Scan for the cell matching the given text and deliver its [x, y] coordinate at center. 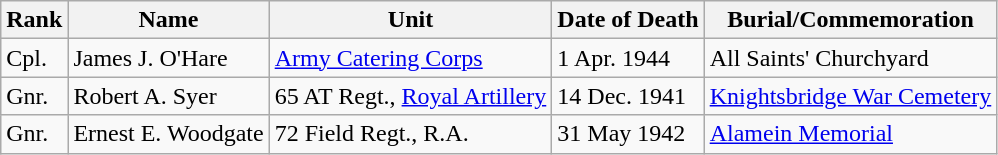
Ernest E. Woodgate [168, 134]
14 Dec. 1941 [628, 96]
Unit [410, 20]
Name [168, 20]
Army Catering Corps [410, 58]
65 AT Regt., Royal Artillery [410, 96]
Knightsbridge War Cemetery [850, 96]
31 May 1942 [628, 134]
Burial/Commemoration [850, 20]
Cpl. [34, 58]
Rank [34, 20]
James J. O'Hare [168, 58]
Alamein Memorial [850, 134]
1 Apr. 1944 [628, 58]
Robert A. Syer [168, 96]
All Saints' Churchyard [850, 58]
Date of Death [628, 20]
72 Field Regt., R.A. [410, 134]
